Detect which cell encompasses the target text, then output its [x, y] center coordinate. 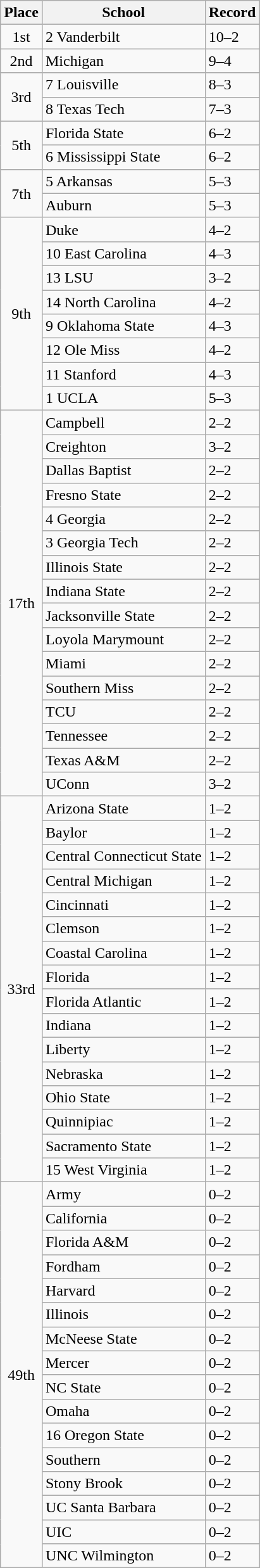
Harvard [123, 1291]
Fresno State [123, 495]
7 Louisville [123, 85]
California [123, 1218]
8–3 [232, 85]
Campbell [123, 423]
UNC Wilmington [123, 1556]
17th [22, 603]
Loyola Marymount [123, 639]
16 Oregon State [123, 1435]
12 Ole Miss [123, 350]
5th [22, 145]
McNeese State [123, 1339]
NC State [123, 1387]
6 Mississippi State [123, 157]
5 Arkansas [123, 181]
Duke [123, 229]
33rd [22, 990]
Place [22, 13]
4 Georgia [123, 519]
Ohio State [123, 1098]
Baylor [123, 832]
Dallas Baptist [123, 471]
Record [232, 13]
3 Georgia Tech [123, 543]
Southern [123, 1459]
Jacksonville State [123, 615]
9th [22, 314]
3rd [22, 97]
Central Connecticut State [123, 857]
Coastal Carolina [123, 953]
1st [22, 37]
Auburn [123, 205]
Tennessee [123, 736]
TCU [123, 712]
Central Michigan [123, 881]
7th [22, 193]
Florida [123, 977]
2nd [22, 61]
UIC [123, 1532]
UConn [123, 784]
Florida Atlantic [123, 1001]
UC Santa Barbara [123, 1508]
9–4 [232, 61]
Southern Miss [123, 687]
Fordham [123, 1266]
Omaha [123, 1411]
7–3 [232, 109]
11 Stanford [123, 374]
13 LSU [123, 277]
Florida State [123, 133]
Miami [123, 663]
Quinnipiac [123, 1122]
15 West Virginia [123, 1170]
2 Vanderbilt [123, 37]
10–2 [232, 37]
49th [22, 1375]
Sacramento State [123, 1146]
Illinois [123, 1315]
14 North Carolina [123, 302]
10 East Carolina [123, 253]
Texas A&M [123, 760]
Florida A&M [123, 1242]
Creighton [123, 447]
9 Oklahoma State [123, 326]
Indiana [123, 1025]
Stony Brook [123, 1484]
Clemson [123, 929]
Nebraska [123, 1074]
Cincinnati [123, 905]
School [123, 13]
Illinois State [123, 567]
Mercer [123, 1363]
1 UCLA [123, 398]
Liberty [123, 1049]
8 Texas Tech [123, 109]
Army [123, 1194]
Arizona State [123, 808]
Michigan [123, 61]
Indiana State [123, 591]
